Determine the [X, Y] coordinate at the center of the cell enclosing the given text.  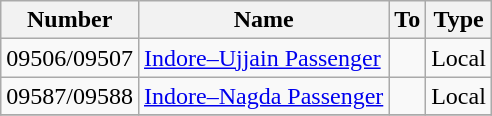
To [408, 20]
Indore–Nagda Passenger [263, 96]
09587/09588 [70, 96]
Indore–Ujjain Passenger [263, 58]
Type [459, 20]
Number [70, 20]
09506/09507 [70, 58]
Name [263, 20]
